Search for the cell housing the specified text and yield its [X, Y] center coordinate. 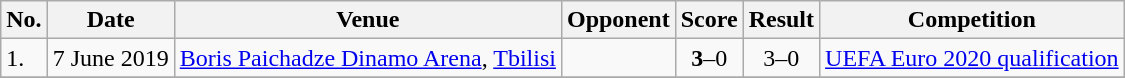
Venue [368, 20]
7 June 2019 [110, 58]
Opponent [618, 20]
No. [24, 20]
1. [24, 58]
Score [709, 20]
Competition [972, 20]
Date [110, 20]
Result [781, 20]
Boris Paichadze Dinamo Arena, Tbilisi [368, 58]
UEFA Euro 2020 qualification [972, 58]
